Determine the (X, Y) coordinate at the center of the cell enclosing the given text.  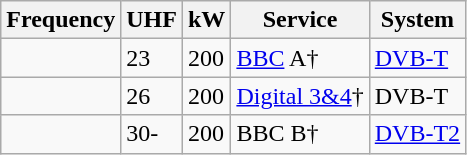
Service (300, 20)
Digital 3&4† (300, 96)
23 (152, 58)
Frequency (61, 20)
DVB-T2 (417, 134)
BBC A† (300, 58)
UHF (152, 20)
kW (206, 20)
30- (152, 134)
BBC B† (300, 134)
System (417, 20)
26 (152, 96)
